Determine the [x, y] coordinate at the center of the cell enclosing the given text.  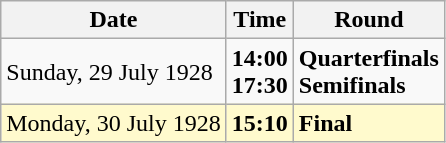
Time [260, 20]
Sunday, 29 July 1928 [114, 72]
QuarterfinalsSemifinals [368, 72]
15:10 [260, 123]
14:0017:30 [260, 72]
Final [368, 123]
Monday, 30 July 1928 [114, 123]
Round [368, 20]
Date [114, 20]
